Return the (X, Y) coordinate for the center point of the cell that contains the specified text.  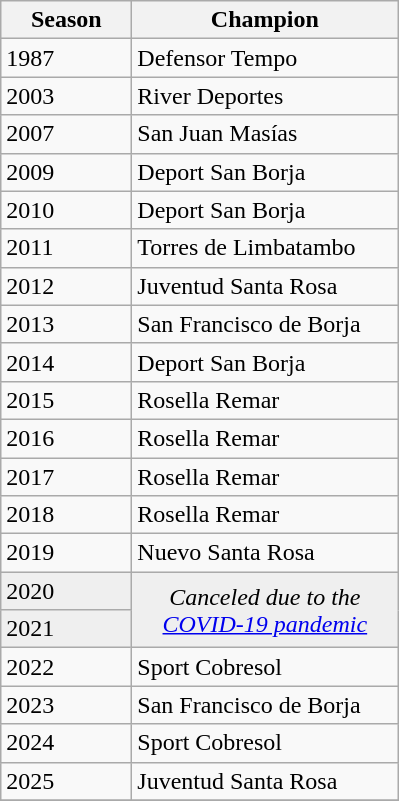
2013 (66, 324)
Torres de Limbatambo (265, 248)
2014 (66, 362)
2020 (66, 591)
2011 (66, 248)
2003 (66, 96)
2021 (66, 629)
2023 (66, 705)
Season (66, 20)
Champion (265, 20)
Canceled due to the COVID-19 pandemic (265, 610)
2019 (66, 553)
2015 (66, 400)
2012 (66, 286)
2024 (66, 743)
Defensor Tempo (265, 58)
2010 (66, 210)
2016 (66, 438)
2018 (66, 515)
Nuevo Santa Rosa (265, 553)
2007 (66, 134)
San Juan Masías (265, 134)
River Deportes (265, 96)
2022 (66, 667)
2017 (66, 477)
1987 (66, 58)
2009 (66, 172)
2025 (66, 781)
